Pinpoint the cell where the given text exists, returning its [x, y] midpoint coordinate. 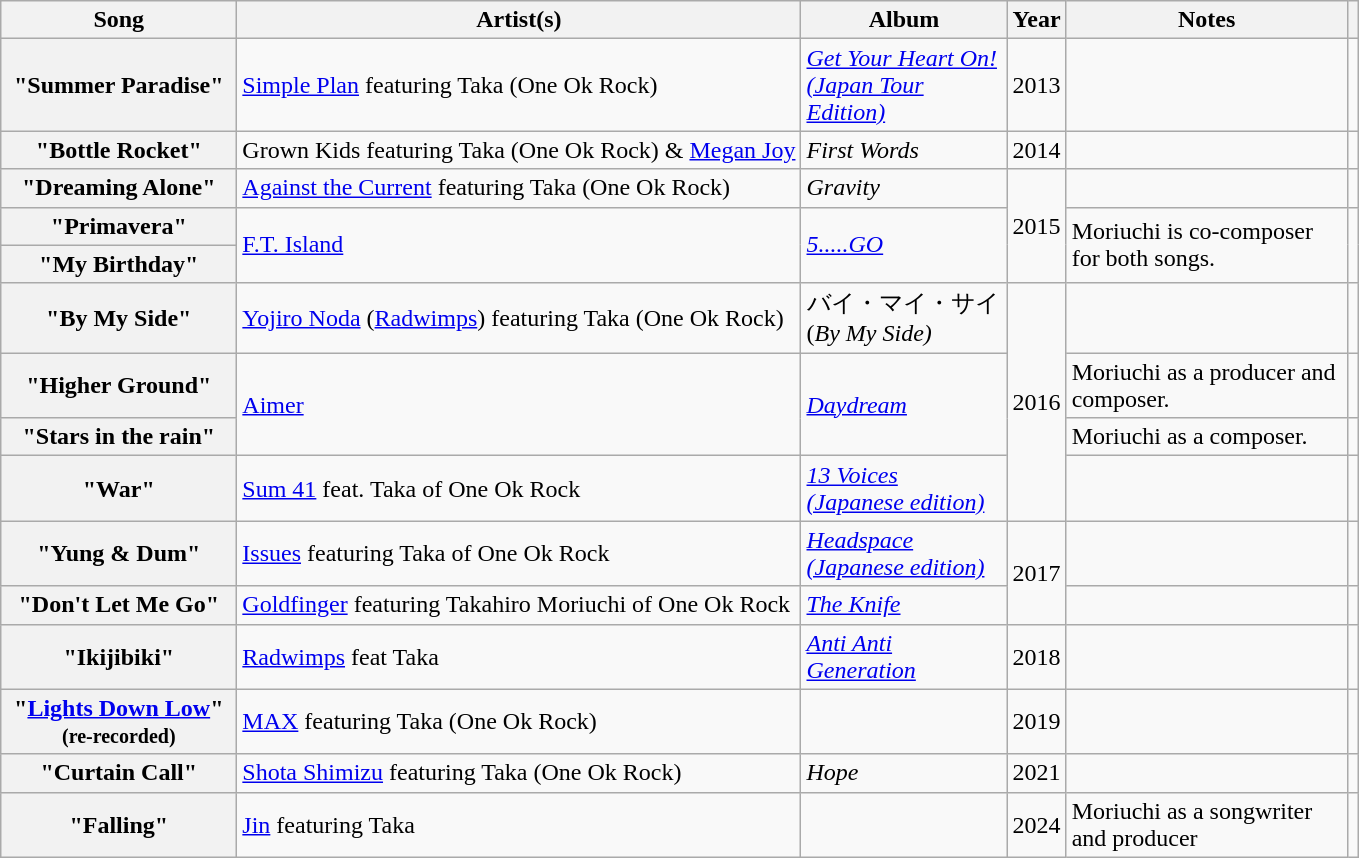
Hope [904, 773]
2016 [1036, 402]
2013 [1036, 85]
Goldfinger featuring Takahiro Moriuchi of One Ok Rock [519, 605]
13 Voices (Japanese edition) [904, 488]
Anti Anti Generation [904, 656]
"By My Side" [119, 318]
The Knife [904, 605]
"Yung & Dum" [119, 554]
First Words [904, 150]
"Stars in the rain" [119, 437]
2015 [1036, 226]
Moriuchi as a songwriter and producer [1206, 824]
2018 [1036, 656]
"War" [119, 488]
5.....GO [904, 245]
MAX featuring Taka (One Ok Rock) [519, 722]
Song [119, 20]
2021 [1036, 773]
2014 [1036, 150]
"Primavera" [119, 226]
Radwimps feat Taka [519, 656]
"Ikijibiki" [119, 656]
Moriuchi as a composer. [1206, 437]
F.T. Island [519, 245]
Sum 41 feat. Taka of One Ok Rock [519, 488]
"Higher Ground" [119, 386]
Simple Plan featuring Taka (One Ok Rock) [519, 85]
Aimer [519, 404]
"Summer Paradise" [119, 85]
Moriuchi as a producer and composer. [1206, 386]
Headspace (Japanese edition) [904, 554]
"Curtain Call" [119, 773]
Issues featuring Taka of One Ok Rock [519, 554]
"Dreaming Alone" [119, 188]
バイ・マイ・サイ(By My Side) [904, 318]
Gravity [904, 188]
2024 [1036, 824]
Jin featuring Taka [519, 824]
"Lights Down Low"(re-recorded) [119, 722]
Moriuchi is co-composer for both songs. [1206, 245]
Get Your Heart On! (Japan Tour Edition) [904, 85]
"My Birthday" [119, 264]
Grown Kids featuring Taka (One Ok Rock) & Megan Joy [519, 150]
"Falling" [119, 824]
Artist(s) [519, 20]
Year [1036, 20]
Against the Current featuring Taka (One Ok Rock) [519, 188]
Album [904, 20]
Yojiro Noda (Radwimps) featuring Taka (One Ok Rock) [519, 318]
Shota Shimizu featuring Taka (One Ok Rock) [519, 773]
"Don't Let Me Go" [119, 605]
2019 [1036, 722]
Daydream [904, 404]
Notes [1206, 20]
"Bottle Rocket" [119, 150]
2017 [1036, 572]
